Return (x, y) of the center of cell containing provided text 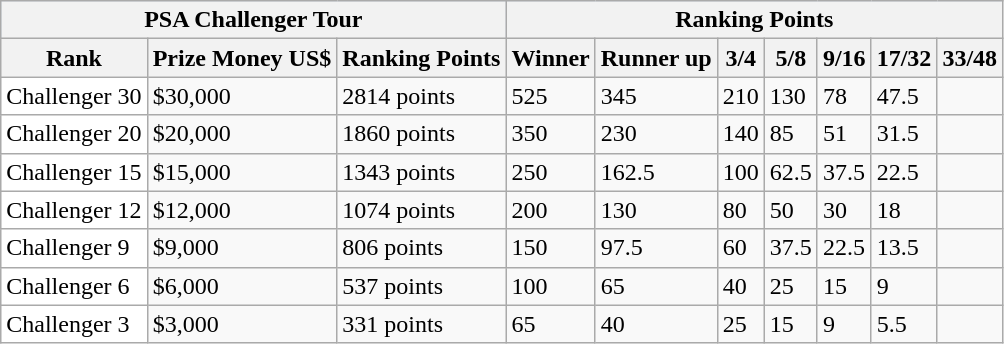
5.5 (904, 324)
50 (790, 210)
210 (740, 96)
31.5 (904, 134)
806 points (422, 248)
345 (656, 96)
Challenger 12 (74, 210)
60 (740, 248)
85 (790, 134)
3/4 (740, 58)
200 (550, 210)
Challenger 9 (74, 248)
$12,000 (242, 210)
Prize Money US$ (242, 58)
Challenger 20 (74, 134)
1343 points (422, 172)
$6,000 (242, 286)
$9,000 (242, 248)
97.5 (656, 248)
525 (550, 96)
18 (904, 210)
140 (740, 134)
62.5 (790, 172)
162.5 (656, 172)
80 (740, 210)
17/32 (904, 58)
350 (550, 134)
Challenger 3 (74, 324)
$30,000 (242, 96)
1860 points (422, 134)
Challenger 6 (74, 286)
Winner (550, 58)
47.5 (904, 96)
2814 points (422, 96)
Challenger 15 (74, 172)
78 (844, 96)
Runner up (656, 58)
5/8 (790, 58)
9/16 (844, 58)
PSA Challenger Tour (254, 20)
537 points (422, 286)
30 (844, 210)
$3,000 (242, 324)
Rank (74, 58)
331 points (422, 324)
$15,000 (242, 172)
Challenger 30 (74, 96)
150 (550, 248)
$20,000 (242, 134)
1074 points (422, 210)
230 (656, 134)
33/48 (970, 58)
51 (844, 134)
13.5 (904, 248)
250 (550, 172)
